Scan for the cell matching the given text and deliver its (x, y) coordinate at center. 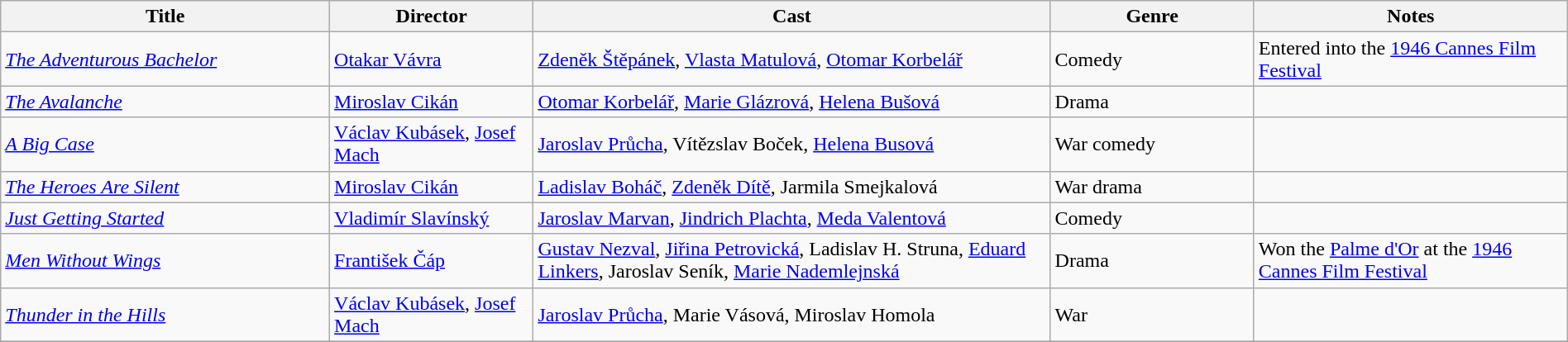
Otomar Korbelář, Marie Glázrová, Helena Bušová (792, 102)
War drama (1152, 187)
The Adventurous Bachelor (165, 59)
The Avalanche (165, 102)
Jaroslav Průcha, Vítězslav Boček, Helena Busová (792, 144)
Jaroslav Průcha, Marie Vásová, Miroslav Homola (792, 314)
War comedy (1152, 144)
Entered into the 1946 Cannes Film Festival (1411, 59)
A Big Case (165, 144)
Director (432, 17)
Gustav Nezval, Jiřina Petrovická, Ladislav H. Struna, Eduard Linkers, Jaroslav Seník, Marie Nademlejnská (792, 261)
Notes (1411, 17)
Genre (1152, 17)
Won the Palme d'Or at the 1946 Cannes Film Festival (1411, 261)
František Čáp (432, 261)
Vladimír Slavínský (432, 218)
Men Without Wings (165, 261)
Zdeněk Štěpánek, Vlasta Matulová, Otomar Korbelář (792, 59)
Ladislav Boháč, Zdeněk Dítě, Jarmila Smejkalová (792, 187)
Just Getting Started (165, 218)
Title (165, 17)
Thunder in the Hills (165, 314)
Jaroslav Marvan, Jindrich Plachta, Meda Valentová (792, 218)
The Heroes Are Silent (165, 187)
Cast (792, 17)
Otakar Vávra (432, 59)
War (1152, 314)
